Provide the [X, Y] coordinate of the cell's center where the given text is located.  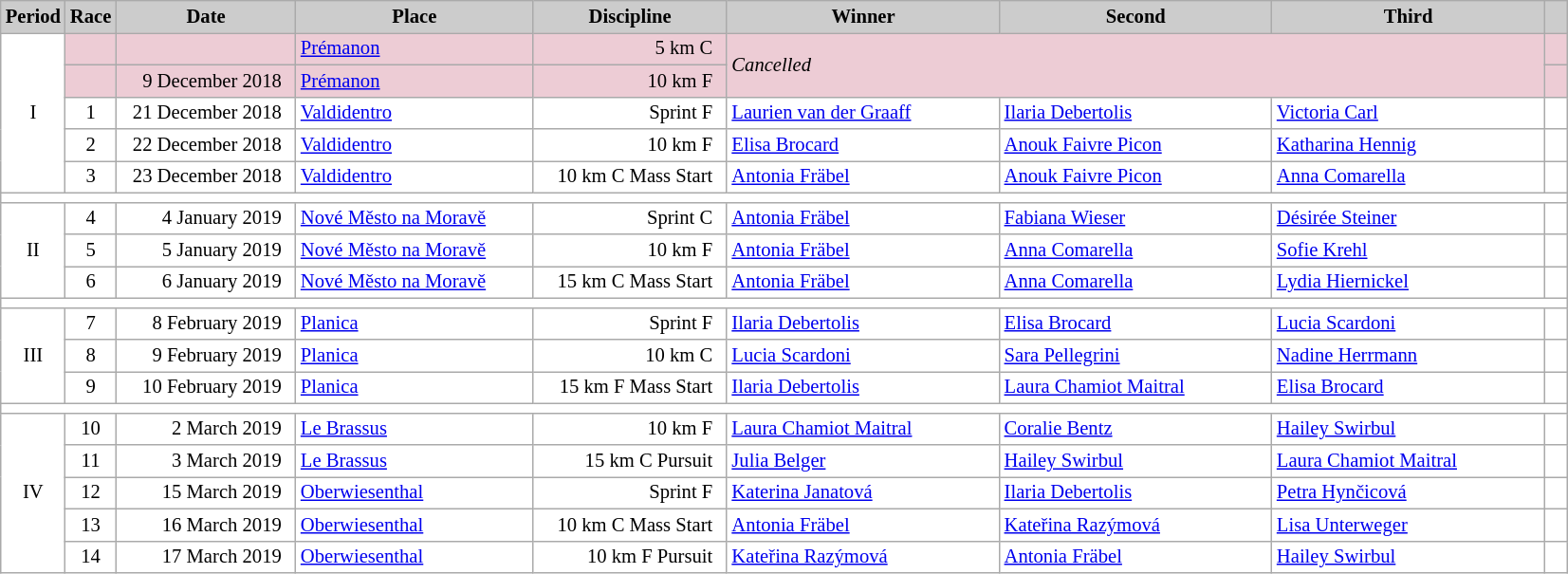
10 km C [630, 356]
Victoria Carl [1408, 113]
12 [91, 492]
Sara Pellegrini [1136, 356]
15 km C Pursuit [630, 460]
5 km C [630, 48]
6 January 2019 [206, 282]
10 [91, 429]
11 [91, 460]
9 [91, 387]
IV [33, 493]
Sofie Krehl [1408, 250]
8 [91, 356]
23 December 2018 [206, 176]
15 km F Mass Start [630, 387]
17 March 2019 [206, 557]
Period [33, 16]
Winner [863, 16]
3 [91, 176]
Date [206, 16]
2 [91, 145]
I [33, 112]
Third [1408, 16]
Place [415, 16]
Julia Belger [863, 460]
II [33, 250]
10 km F Pursuit [630, 557]
Coralie Bentz [1136, 429]
Laurien van der Graaff [863, 113]
Lisa Unterweger [1408, 525]
Cancelled [1135, 65]
9 December 2018 [206, 81]
5 [91, 250]
Discipline [630, 16]
3 March 2019 [206, 460]
22 December 2018 [206, 145]
13 [91, 525]
16 March 2019 [206, 525]
6 [91, 282]
2 March 2019 [206, 429]
Second [1136, 16]
Nadine Herrmann [1408, 356]
4 [91, 218]
Petra Hynčicová [1408, 492]
14 [91, 557]
Sprint C [630, 218]
15 km C Mass Start [630, 282]
8 February 2019 [206, 324]
10 February 2019 [206, 387]
Lydia Hiernickel [1408, 282]
21 December 2018 [206, 113]
4 January 2019 [206, 218]
III [33, 355]
Fabiana Wieser [1136, 218]
5 January 2019 [206, 250]
Race [91, 16]
Katharina Hennig [1408, 145]
Katerina Janatová [863, 492]
1 [91, 113]
15 March 2019 [206, 492]
9 February 2019 [206, 356]
Désirée Steiner [1408, 218]
7 [91, 324]
